Find where the given text appears and provide that cell's center as [x, y] coordinate. 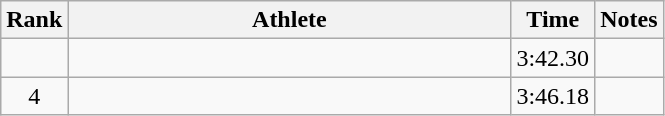
3:42.30 [553, 58]
Athlete [290, 20]
Rank [34, 20]
4 [34, 96]
Time [553, 20]
Notes [629, 20]
3:46.18 [553, 96]
